Return the [X, Y] coordinate for the center point of the cell that contains the specified text.  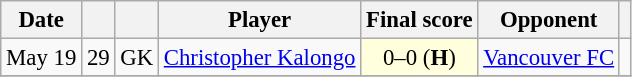
Final score [420, 20]
0–0 (H) [420, 58]
May 19 [42, 58]
GK [137, 58]
Vancouver FC [549, 58]
Player [259, 20]
29 [98, 58]
Date [42, 20]
Opponent [549, 20]
Christopher Kalongo [259, 58]
